Search for the cell housing the specified text and yield its (X, Y) center coordinate. 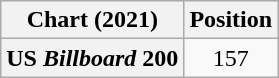
Position (231, 20)
Chart (2021) (92, 20)
157 (231, 58)
US Billboard 200 (92, 58)
